Detect which cell encompasses the target text, then output its (X, Y) center coordinate. 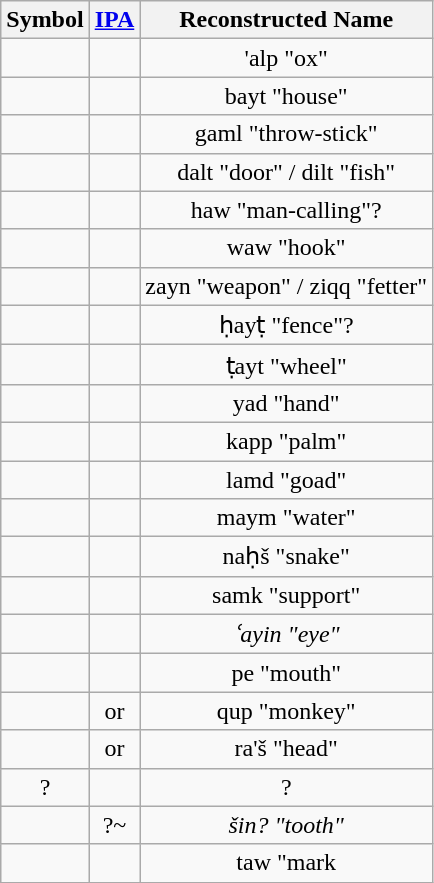
ra'š "head" (286, 749)
yad "hand" (286, 403)
haw "man-calling"? (286, 210)
lamd "goad" (286, 479)
samk "support" (286, 595)
dalt "door" / dilt "fish" (286, 172)
naḥš "snake" (286, 557)
taw "mark (286, 863)
qup "monkey" (286, 711)
ʿayin "eye" (286, 634)
IPA (114, 20)
ḥayṭ "fence"? (286, 325)
bayt "house" (286, 96)
maym "water" (286, 518)
waw "hook" (286, 248)
pe "mouth" (286, 673)
'alp "ox" (286, 58)
zayn "weapon" / ziqq "fetter" (286, 286)
ṭayt "wheel" (286, 365)
gaml "throw-stick" (286, 134)
šin? "tooth" (286, 825)
Reconstructed Name (286, 20)
Symbol (45, 20)
kapp "palm" (286, 441)
?~ (114, 825)
